Capture the cell that displays the provided text and extract its (x, y) central coordinate. 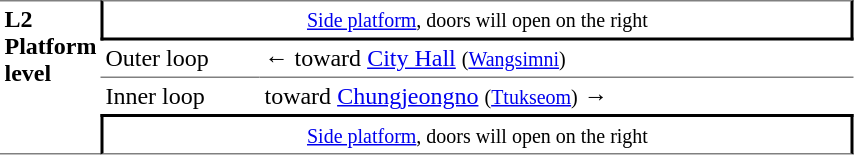
Outer loop (180, 59)
toward Chungjeongno (Ttukseom) → (557, 96)
Inner loop (180, 96)
← toward City Hall (Wangsimni) (557, 59)
L2Platform level (50, 77)
